Scan for the cell matching the given text and deliver its [x, y] coordinate at center. 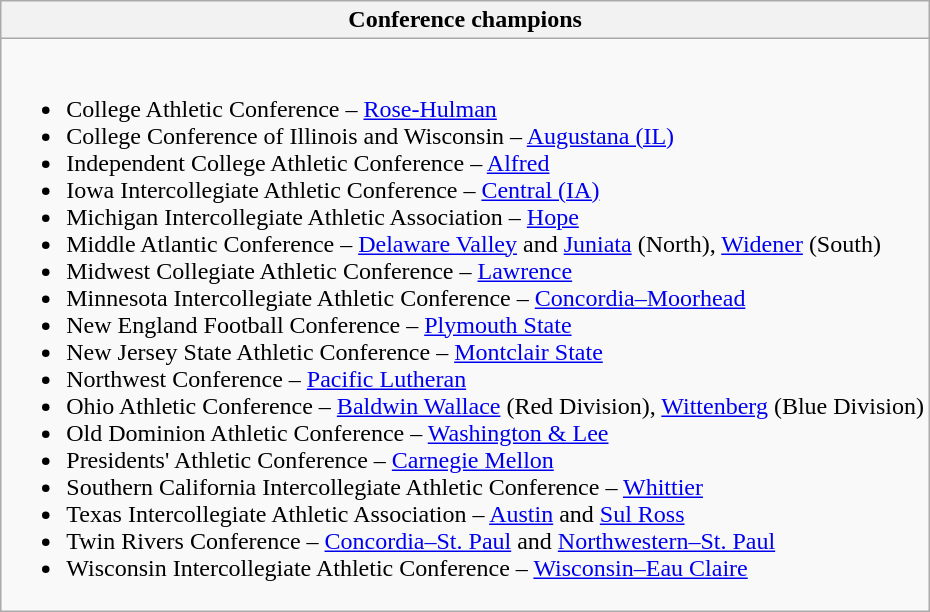
Conference champions [466, 20]
